Determine the (X, Y) coordinate at the center of the cell enclosing the given text.  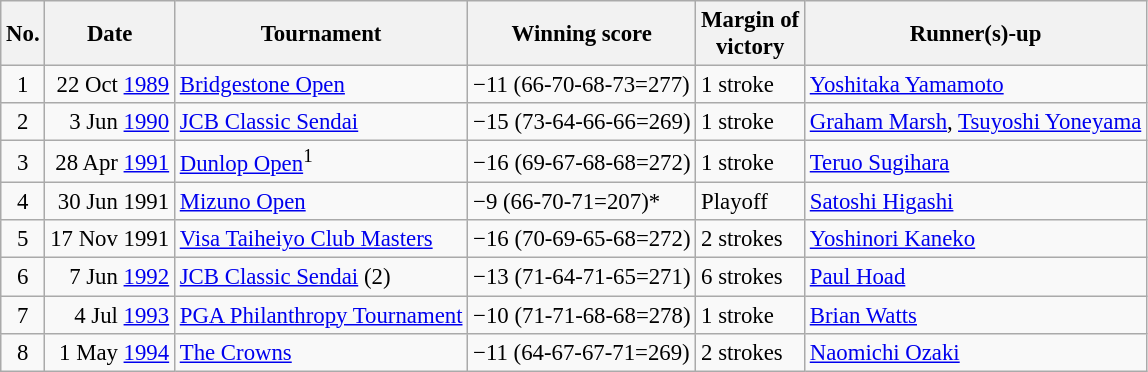
JCB Classic Sendai (2) (320, 277)
Satoshi Higashi (975, 202)
Brian Watts (975, 315)
Tournament (320, 34)
Winning score (582, 34)
Graham Marsh, Tsuyoshi Yoneyama (975, 122)
Margin ofvictory (750, 34)
Teruo Sugihara (975, 162)
6 strokes (750, 277)
Yoshinori Kaneko (975, 239)
4 Jul 1993 (110, 315)
The Crowns (320, 352)
7 (23, 315)
−13 (71-64-71-65=271) (582, 277)
Runner(s)-up (975, 34)
PGA Philanthropy Tournament (320, 315)
−15 (73-64-66-66=269) (582, 122)
Mizuno Open (320, 202)
3 (23, 162)
−9 (66-70-71=207)* (582, 202)
3 Jun 1990 (110, 122)
1 (23, 85)
Playoff (750, 202)
−16 (70-69-65-68=272) (582, 239)
17 Nov 1991 (110, 239)
Dunlop Open1 (320, 162)
30 Jun 1991 (110, 202)
No. (23, 34)
Date (110, 34)
Bridgestone Open (320, 85)
Paul Hoad (975, 277)
6 (23, 277)
−16 (69-67-68-68=272) (582, 162)
−11 (64-67-67-71=269) (582, 352)
8 (23, 352)
28 Apr 1991 (110, 162)
1 May 1994 (110, 352)
Naomichi Ozaki (975, 352)
2 (23, 122)
Yoshitaka Yamamoto (975, 85)
JCB Classic Sendai (320, 122)
22 Oct 1989 (110, 85)
5 (23, 239)
Visa Taiheiyo Club Masters (320, 239)
7 Jun 1992 (110, 277)
−11 (66-70-68-73=277) (582, 85)
4 (23, 202)
−10 (71-71-68-68=278) (582, 315)
